Output the (X, Y) coordinate of the center of the cell containing the given text.  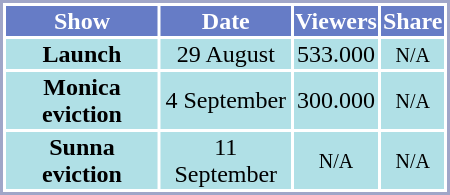
Sunna eviction (82, 160)
29 August (226, 54)
11 September (226, 160)
Show (82, 21)
300.000 (336, 100)
4 September (226, 100)
Share (412, 21)
Date (226, 21)
Launch (82, 54)
533.000 (336, 54)
Monica eviction (82, 100)
Viewers (336, 21)
